Output the (x, y) coordinate of the center of the cell containing the given text.  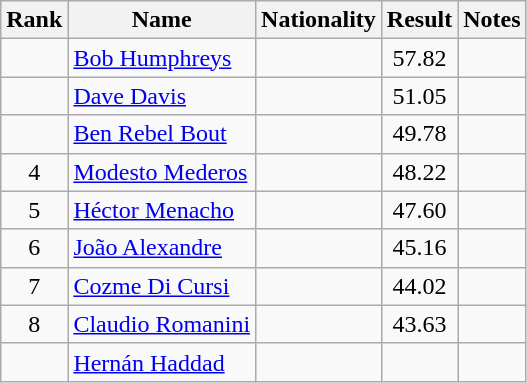
7 (34, 286)
Dave Davis (162, 96)
48.22 (419, 172)
Name (162, 20)
Ben Rebel Bout (162, 134)
4 (34, 172)
Rank (34, 20)
Claudio Romanini (162, 324)
44.02 (419, 286)
47.60 (419, 210)
49.78 (419, 134)
João Alexandre (162, 248)
57.82 (419, 58)
43.63 (419, 324)
Result (419, 20)
Nationality (319, 20)
Notes (492, 20)
Bob Humphreys (162, 58)
Hernán Haddad (162, 362)
6 (34, 248)
5 (34, 210)
Modesto Mederos (162, 172)
Héctor Menacho (162, 210)
45.16 (419, 248)
51.05 (419, 96)
Cozme Di Cursi (162, 286)
8 (34, 324)
